Find where the given text appears and provide that cell's center as [X, Y] coordinate. 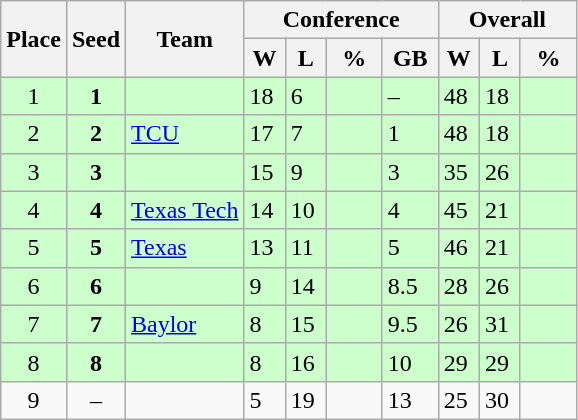
45 [458, 210]
Texas Tech [186, 210]
Overall [507, 20]
9.5 [410, 324]
17 [264, 134]
Place [34, 39]
25 [458, 400]
Seed [96, 39]
31 [500, 324]
16 [306, 362]
30 [500, 400]
35 [458, 172]
Conference [341, 20]
8.5 [410, 286]
GB [410, 58]
28 [458, 286]
Texas [186, 248]
46 [458, 248]
Team [186, 39]
19 [306, 400]
Baylor [186, 324]
11 [306, 248]
TCU [186, 134]
